Pinpoint the cell where the given text exists, returning its [X, Y] midpoint coordinate. 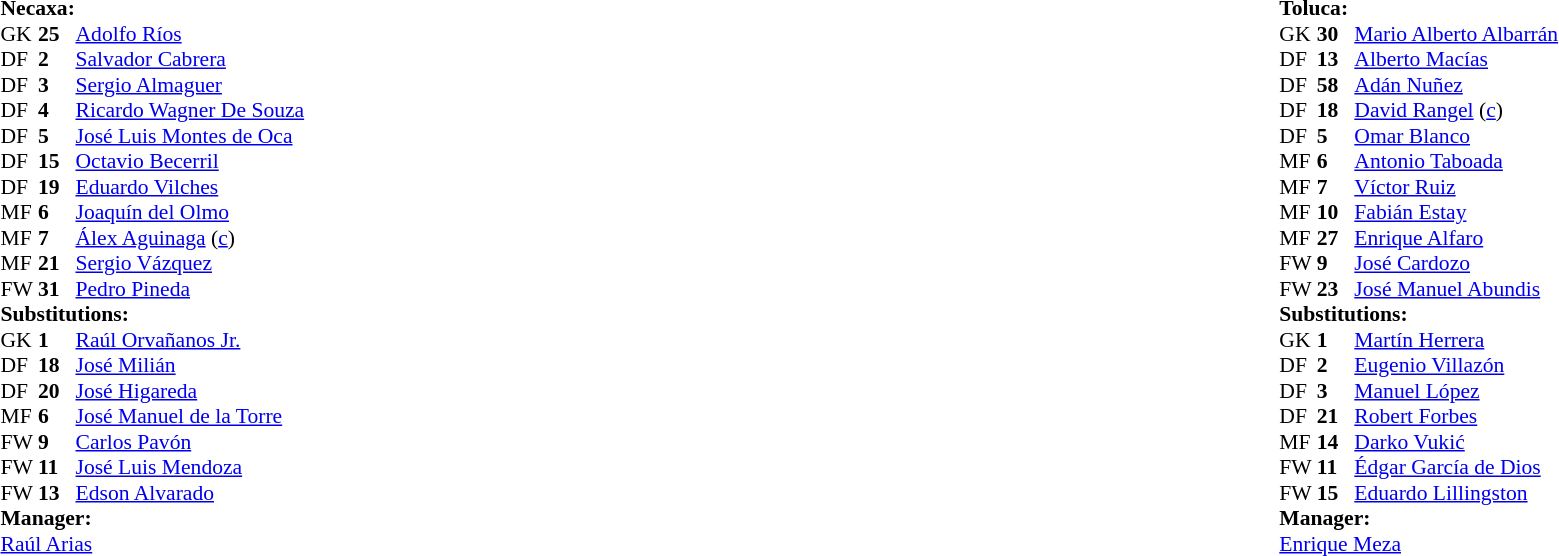
Manuel López [1456, 391]
Eduardo Vilches [190, 187]
José Luis Mendoza [190, 467]
José Luis Montes de Oca [190, 136]
27 [1336, 238]
José Cardozo [1456, 263]
Omar Blanco [1456, 136]
Adolfo Ríos [190, 34]
Raúl Orvañanos Jr. [190, 340]
Antonio Taboada [1456, 161]
20 [57, 391]
Fabián Estay [1456, 213]
David Rangel (c) [1456, 111]
Sergio Vázquez [190, 263]
Octavio Becerril [190, 161]
10 [1336, 213]
José Manuel de la Torre [190, 417]
Álex Aguinaga (c) [190, 238]
25 [57, 34]
Víctor Ruiz [1456, 187]
José Higareda [190, 391]
Eugenio Villazón [1456, 365]
Édgar García de Dios [1456, 467]
José Milián [190, 365]
19 [57, 187]
4 [57, 111]
Salvador Cabrera [190, 59]
Mario Alberto Albarrán [1456, 34]
Ricardo Wagner De Souza [190, 111]
14 [1336, 442]
Sergio Almaguer [190, 85]
José Manuel Abundis [1456, 289]
Enrique Alfaro [1456, 238]
Joaquín del Olmo [190, 213]
Carlos Pavón [190, 442]
58 [1336, 85]
Adán Nuñez [1456, 85]
Edson Alvarado [190, 493]
Martín Herrera [1456, 340]
31 [57, 289]
Pedro Pineda [190, 289]
Alberto Macías [1456, 59]
Darko Vukić [1456, 442]
30 [1336, 34]
Robert Forbes [1456, 417]
Eduardo Lillingston [1456, 493]
23 [1336, 289]
